Return the [x, y] coordinate for the center point of the cell that contains the specified text.  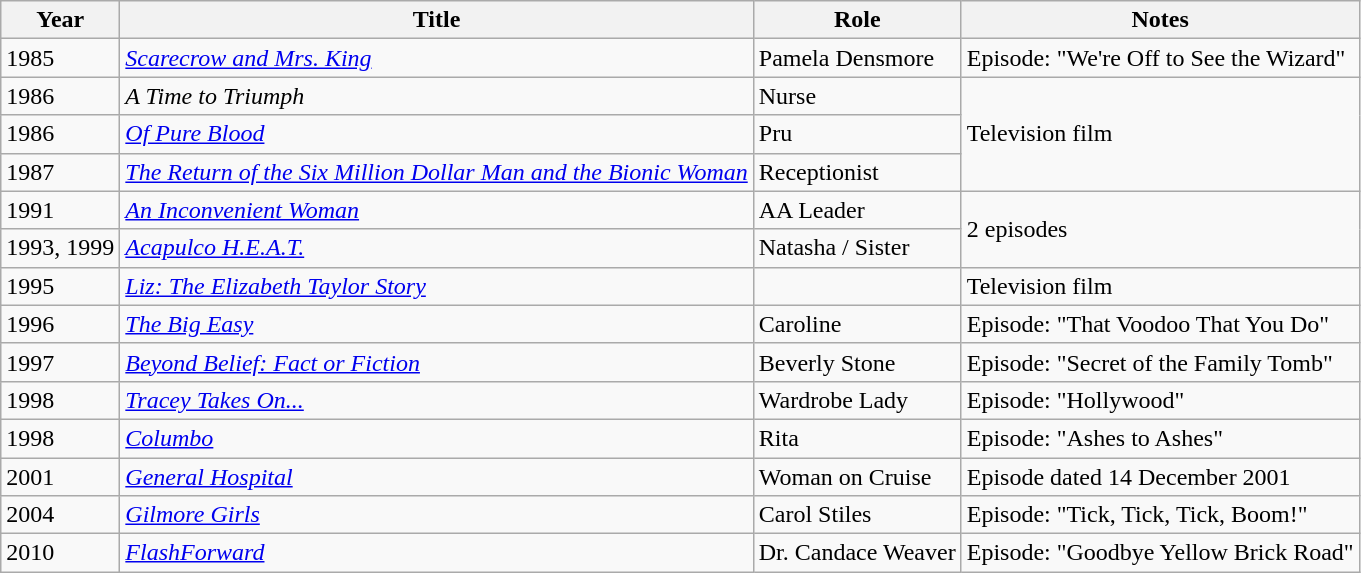
2010 [60, 553]
Episode: "Secret of the Family Tomb" [1160, 362]
1993, 1999 [60, 248]
Liz: The Elizabeth Taylor Story [436, 286]
Acapulco H.E.A.T. [436, 248]
Beyond Belief: Fact or Fiction [436, 362]
AA Leader [857, 210]
Rita [857, 438]
Episode: "Ashes to Ashes" [1160, 438]
General Hospital [436, 477]
Of Pure Blood [436, 134]
Notes [1160, 20]
1987 [60, 172]
Wardrobe Lady [857, 400]
Dr. Candace Weaver [857, 553]
1997 [60, 362]
A Time to Triumph [436, 96]
Nurse [857, 96]
Beverly Stone [857, 362]
Caroline [857, 324]
Gilmore Girls [436, 515]
Episode dated 14 December 2001 [1160, 477]
Scarecrow and Mrs. King [436, 58]
The Return of the Six Million Dollar Man and the Bionic Woman [436, 172]
Natasha / Sister [857, 248]
Role [857, 20]
1991 [60, 210]
2004 [60, 515]
Pru [857, 134]
Woman on Cruise [857, 477]
Year [60, 20]
Title [436, 20]
Episode: "Tick, Tick, Tick, Boom!" [1160, 515]
Tracey Takes On... [436, 400]
1985 [60, 58]
1995 [60, 286]
2001 [60, 477]
Episode: "We're Off to See the Wizard" [1160, 58]
The Big Easy [436, 324]
Columbo [436, 438]
2 episodes [1160, 229]
Receptionist [857, 172]
Carol Stiles [857, 515]
1996 [60, 324]
Pamela Densmore [857, 58]
Episode: "Goodbye Yellow Brick Road" [1160, 553]
An Inconvenient Woman [436, 210]
Episode: "That Voodoo That You Do" [1160, 324]
FlashForward [436, 553]
Episode: "Hollywood" [1160, 400]
